Provide the (x, y) coordinate of the cell's center where the given text is located.  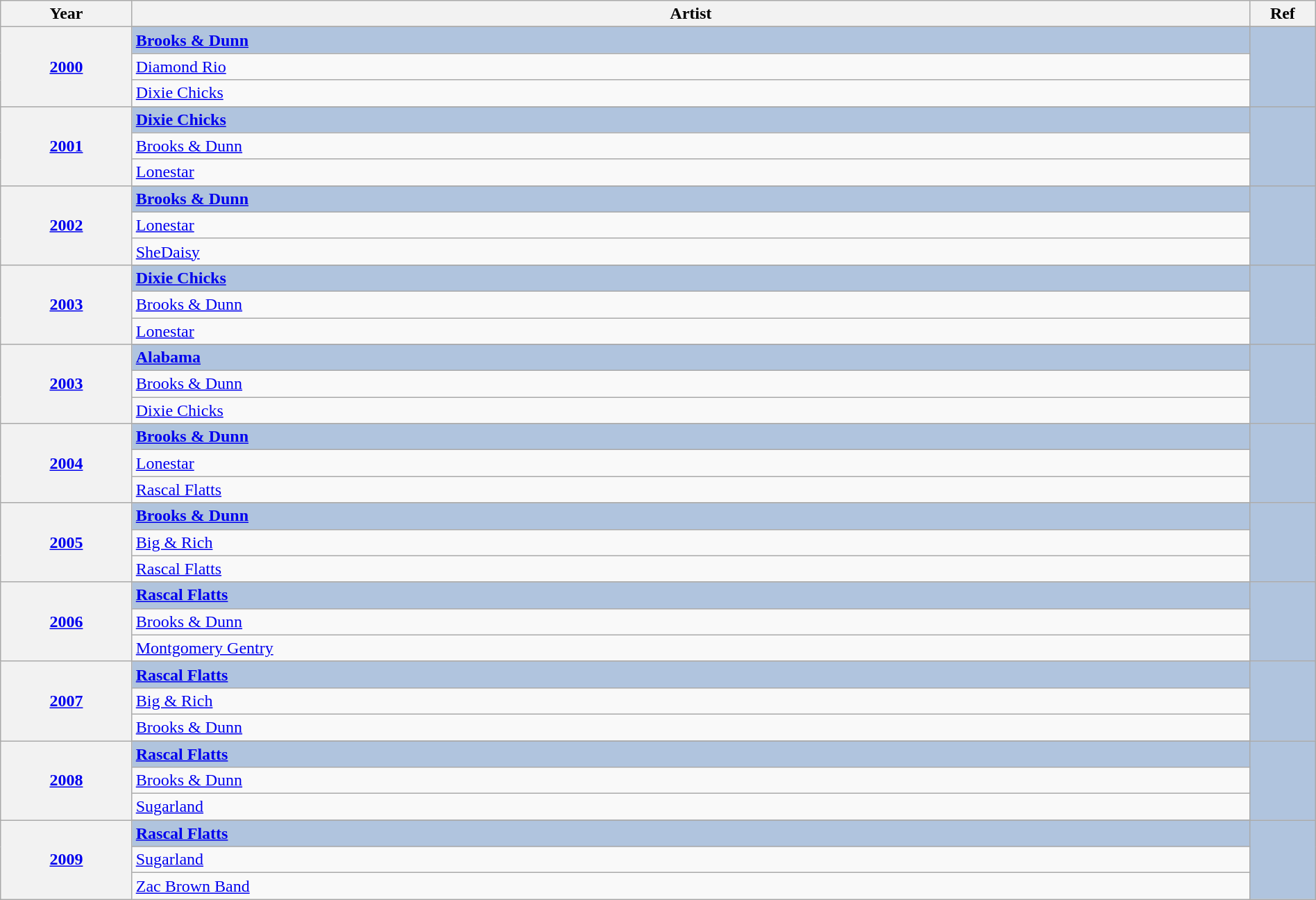
2001 (67, 146)
SheDaisy (691, 251)
2009 (67, 860)
2004 (67, 463)
2007 (67, 701)
2008 (67, 780)
Ref (1283, 14)
2006 (67, 622)
Montgomery Gentry (691, 648)
Alabama (691, 358)
Artist (691, 14)
Diamond Rio (691, 67)
2000 (67, 67)
2005 (67, 542)
2002 (67, 225)
Year (67, 14)
Zac Brown Band (691, 886)
